Scan for the cell matching the given text and deliver its [X, Y] coordinate at center. 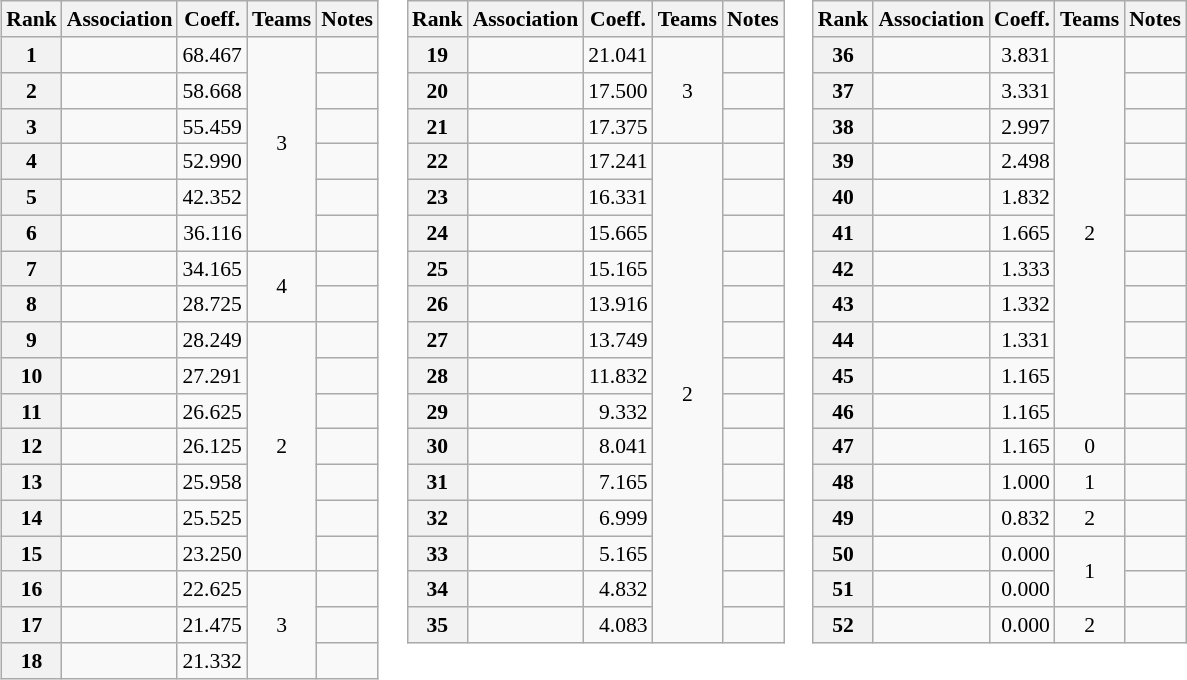
16.331 [618, 197]
2.498 [1022, 162]
21.475 [212, 625]
39 [844, 162]
37 [844, 91]
11.832 [618, 376]
26 [438, 304]
1.331 [1022, 340]
46 [844, 411]
25.525 [212, 518]
5.165 [618, 554]
49 [844, 518]
43 [844, 304]
8.041 [618, 447]
15.665 [618, 233]
48 [844, 482]
15 [32, 554]
15.165 [618, 269]
0.832 [1022, 518]
38 [844, 126]
1.333 [1022, 269]
7.165 [618, 482]
26.625 [212, 411]
21.332 [212, 661]
24 [438, 233]
10 [32, 376]
17.500 [618, 91]
9.332 [618, 411]
47 [844, 447]
11 [32, 411]
17.241 [618, 162]
22.625 [212, 589]
1.000 [1022, 482]
22 [438, 162]
5 [32, 197]
16 [32, 589]
41 [844, 233]
45 [844, 376]
4.083 [618, 625]
27 [438, 340]
23 [438, 197]
4.832 [618, 589]
23.250 [212, 554]
34 [438, 589]
30 [438, 447]
13 [32, 482]
13.916 [618, 304]
58.668 [212, 91]
28 [438, 376]
14 [32, 518]
18 [32, 661]
42.352 [212, 197]
1.832 [1022, 197]
42 [844, 269]
55.459 [212, 126]
3.331 [1022, 91]
7 [32, 269]
0 [1090, 447]
31 [438, 482]
51 [844, 589]
19 [438, 55]
36 [844, 55]
26.125 [212, 447]
1.332 [1022, 304]
40 [844, 197]
28.725 [212, 304]
25 [438, 269]
25.958 [212, 482]
9 [32, 340]
1.665 [1022, 233]
17 [32, 625]
2.997 [1022, 126]
34.165 [212, 269]
27.291 [212, 376]
50 [844, 554]
8 [32, 304]
17.375 [618, 126]
35 [438, 625]
6 [32, 233]
21 [438, 126]
12 [32, 447]
52 [844, 625]
33 [438, 554]
28.249 [212, 340]
6.999 [618, 518]
20 [438, 91]
44 [844, 340]
52.990 [212, 162]
13.749 [618, 340]
32 [438, 518]
3.831 [1022, 55]
68.467 [212, 55]
36.116 [212, 233]
21.041 [618, 55]
29 [438, 411]
